From the cell containing the given text, extract its center point as (X, Y) coordinate. 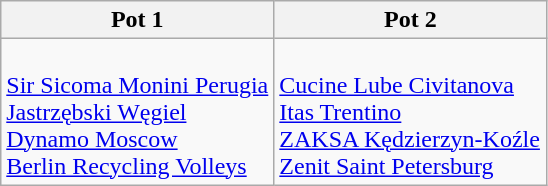
Pot 1 (138, 20)
Pot 2 (410, 20)
Sir Sicoma Monini Perugia Jastrzębski Węgiel Dynamo Moscow Berlin Recycling Volleys (138, 112)
Cucine Lube Civitanova Itas Trentino ZAKSA Kędzierzyn-Koźle Zenit Saint Petersburg (410, 112)
